Determine the [X, Y] coordinate at the center of the cell enclosing the given text.  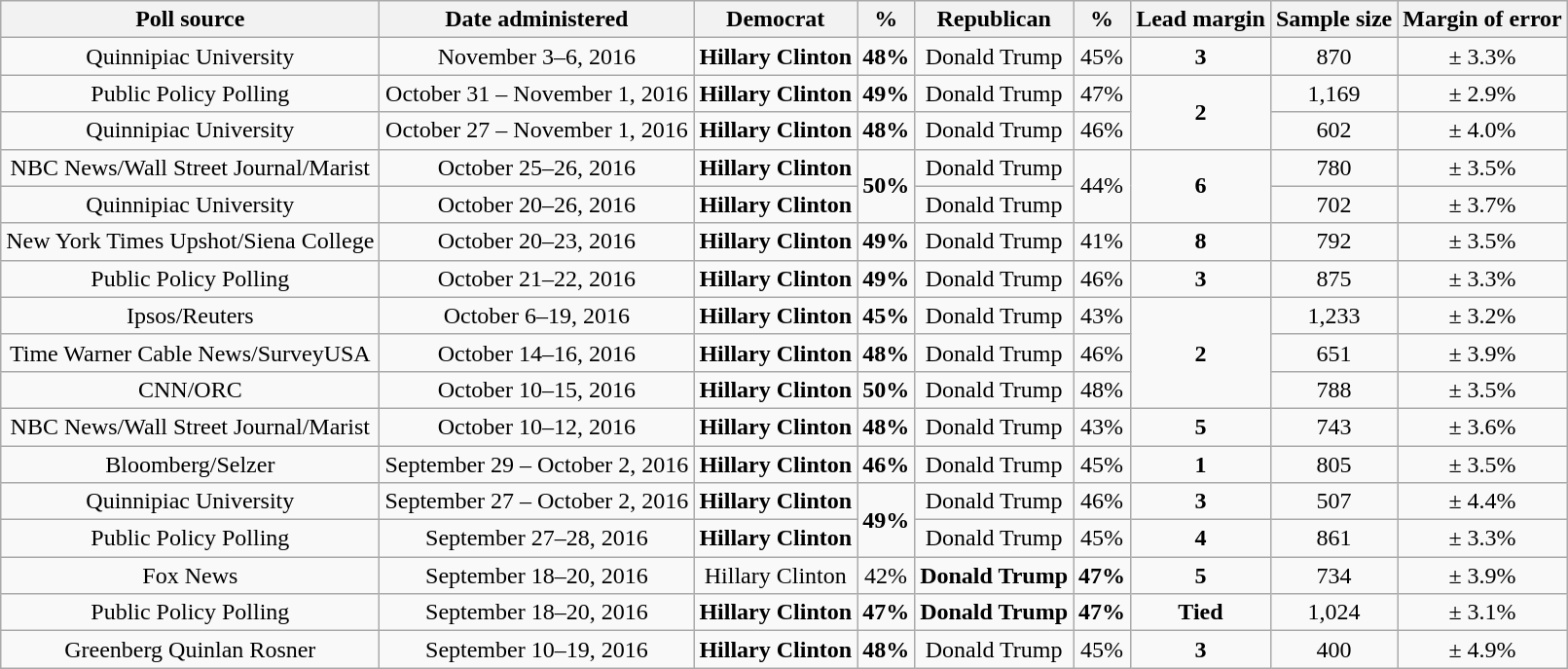
± 3.2% [1483, 316]
October 27 – November 1, 2016 [537, 130]
Time Warner Cable News/SurveyUSA [191, 353]
1,024 [1333, 613]
1,233 [1333, 316]
CNN/ORC [191, 390]
42% [886, 576]
8 [1201, 242]
Date administered [537, 19]
41% [1102, 242]
Margin of error [1483, 19]
± 3.7% [1483, 204]
Bloomberg/Selzer [191, 465]
October 6–19, 2016 [537, 316]
October 21–22, 2016 [537, 279]
Fox News [191, 576]
875 [1333, 279]
780 [1333, 167]
743 [1333, 427]
New York Times Upshot/Siena College [191, 242]
4 [1201, 539]
± 2.9% [1483, 93]
October 20–23, 2016 [537, 242]
Republican [995, 19]
Sample size [1333, 19]
792 [1333, 242]
1,169 [1333, 93]
6 [1201, 186]
861 [1333, 539]
September 29 – October 2, 2016 [537, 465]
September 10–19, 2016 [537, 650]
Democrat [776, 19]
805 [1333, 465]
734 [1333, 576]
788 [1333, 390]
November 3–6, 2016 [537, 56]
Greenberg Quinlan Rosner [191, 650]
± 4.9% [1483, 650]
602 [1333, 130]
507 [1333, 502]
651 [1333, 353]
September 27–28, 2016 [537, 539]
October 31 – November 1, 2016 [537, 93]
1 [1201, 465]
± 4.4% [1483, 502]
Lead margin [1201, 19]
September 27 – October 2, 2016 [537, 502]
± 4.0% [1483, 130]
October 25–26, 2016 [537, 167]
± 3.1% [1483, 613]
October 14–16, 2016 [537, 353]
Ipsos/Reuters [191, 316]
October 10–15, 2016 [537, 390]
400 [1333, 650]
Tied [1201, 613]
870 [1333, 56]
± 3.6% [1483, 427]
October 20–26, 2016 [537, 204]
October 10–12, 2016 [537, 427]
702 [1333, 204]
44% [1102, 186]
Poll source [191, 19]
